Identify which cell holds the provided text, then report its (X, Y) central coordinate. 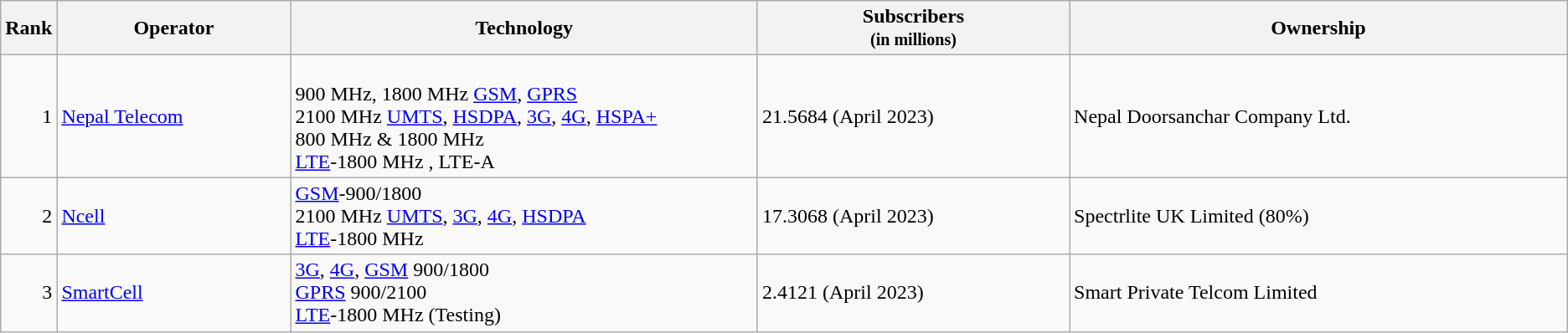
Spectrlite UK Limited (80%) (1318, 216)
Ncell (174, 216)
Technology (524, 28)
900 MHz, 1800 MHz GSM, GPRS2100 MHz UMTS, HSDPA, 3G, 4G, HSPA+800 MHz & 1800 MHz LTE-1800 MHz , LTE-A (524, 116)
3 (28, 293)
1 (28, 116)
21.5684 (April 2023) (913, 116)
2 (28, 216)
GSM-900/18002100 MHz UMTS, 3G, 4G, HSDPALTE-1800 MHz (524, 216)
Ownership (1318, 28)
2.4121 (April 2023) (913, 293)
Nepal Doorsanchar Company Ltd. (1318, 116)
Operator (174, 28)
Nepal Telecom (174, 116)
SmartCell (174, 293)
17.3068 (April 2023) (913, 216)
Smart Private Telcom Limited (1318, 293)
3G, 4G, GSM 900/1800GPRS 900/2100 LTE-1800 MHz (Testing) (524, 293)
Rank (28, 28)
Subscribers(in millions) (913, 28)
